Locate the cell with the specified text and output its [x, y] center coordinate. 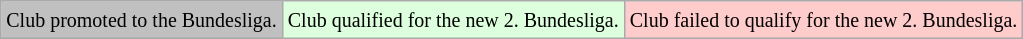
Club failed to qualify for the new 2. Bundesliga. [824, 20]
Club promoted to the Bundesliga. [142, 20]
Club qualified for the new 2. Bundesliga. [453, 20]
